Find where the given text appears and provide that cell's center as [x, y] coordinate. 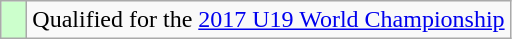
Qualified for the 2017 U19 World Championship [268, 20]
